From the cell containing the given text, extract its center point as (X, Y) coordinate. 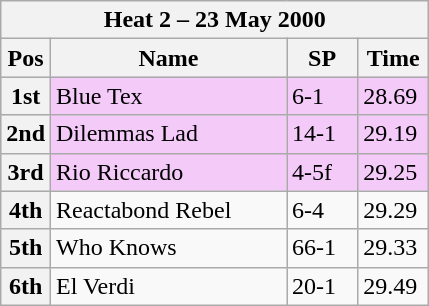
1st (26, 96)
29.29 (394, 210)
Reactabond Rebel (169, 210)
14-1 (322, 134)
Pos (26, 58)
5th (26, 248)
Dilemmas Lad (169, 134)
Blue Tex (169, 96)
3rd (26, 172)
6-4 (322, 210)
Heat 2 – 23 May 2000 (215, 20)
El Verdi (169, 286)
6th (26, 286)
Name (169, 58)
28.69 (394, 96)
2nd (26, 134)
29.25 (394, 172)
66-1 (322, 248)
4-5f (322, 172)
Who Knows (169, 248)
29.49 (394, 286)
29.33 (394, 248)
Rio Riccardo (169, 172)
4th (26, 210)
SP (322, 58)
20-1 (322, 286)
Time (394, 58)
29.19 (394, 134)
6-1 (322, 96)
